Capture the cell that displays the provided text and extract its [X, Y] central coordinate. 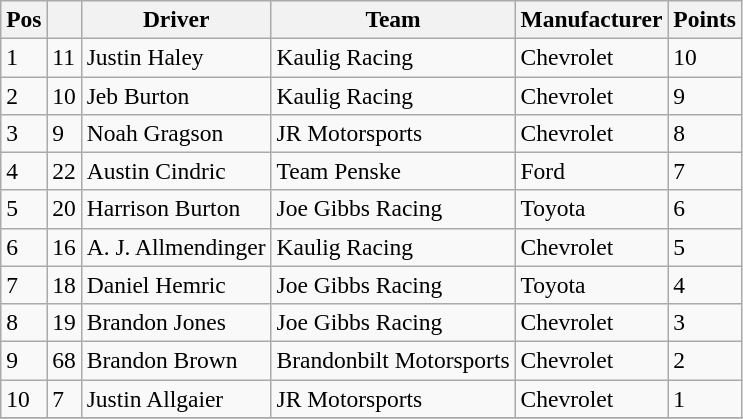
16 [64, 247]
Brandon Brown [176, 360]
Justin Haley [176, 57]
Pos [24, 19]
Team [393, 19]
Daniel Hemric [176, 285]
Ford [592, 171]
68 [64, 360]
Team Penske [393, 171]
Brandon Jones [176, 322]
22 [64, 171]
Points [705, 19]
Justin Allgaier [176, 398]
20 [64, 209]
Harrison Burton [176, 209]
Jeb Burton [176, 95]
A. J. Allmendinger [176, 247]
18 [64, 285]
11 [64, 57]
Brandonbilt Motorsports [393, 360]
Austin Cindric [176, 171]
19 [64, 322]
Driver [176, 19]
Manufacturer [592, 19]
Noah Gragson [176, 133]
